From the cell containing the given text, extract its center point as (x, y) coordinate. 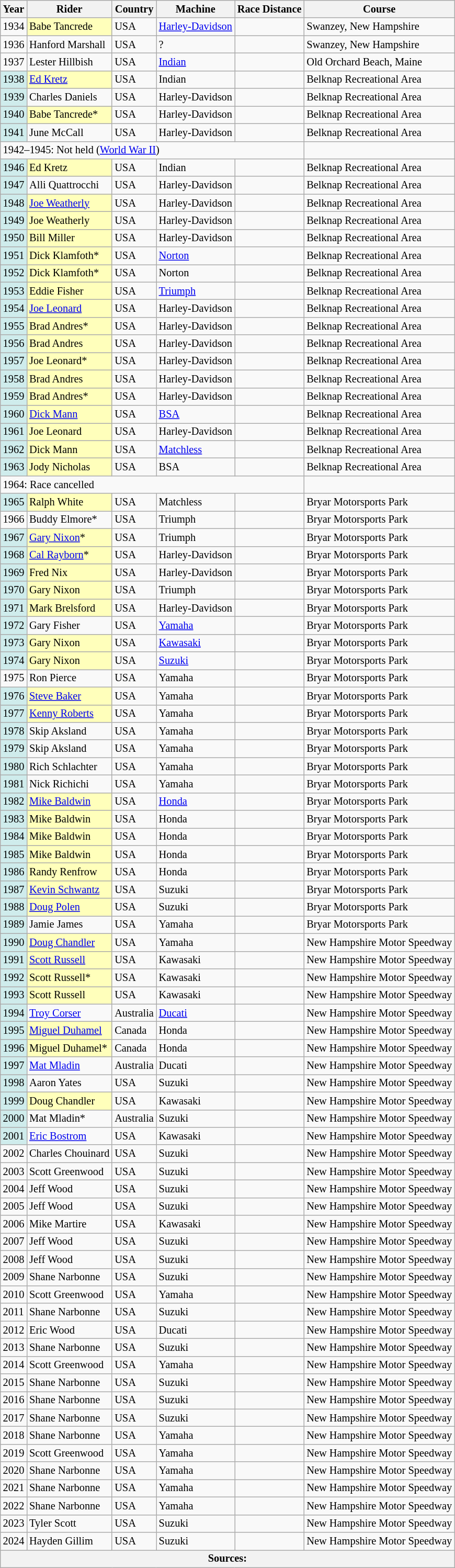
1954 (14, 308)
2011 (14, 1312)
2010 (14, 1294)
Jody Nicholas (69, 467)
2005 (14, 1206)
1992 (14, 977)
2013 (14, 1347)
Kevin Schwantz (69, 889)
1989 (14, 924)
1971 (14, 608)
Eric Wood (69, 1330)
1983 (14, 819)
Charles Daniels (69, 97)
Alli Quattrocchi (69, 185)
1961 (14, 432)
2015 (14, 1383)
2018 (14, 1435)
1996 (14, 1048)
Rider (69, 9)
2020 (14, 1471)
Jamie James (69, 924)
Old Orchard Beach, Maine (379, 62)
1955 (14, 326)
2004 (14, 1189)
Sources: (227, 1559)
1941 (14, 132)
1991 (14, 960)
1958 (14, 379)
Aaron Yates (69, 1083)
1947 (14, 185)
2003 (14, 1171)
1948 (14, 203)
2021 (14, 1488)
1970 (14, 590)
Nick Richichi (69, 784)
Lester Hillbish (69, 62)
1987 (14, 889)
1962 (14, 449)
Steve Baker (69, 696)
1946 (14, 167)
Hanford Marshall (69, 44)
Troy Corser (69, 1013)
Tyler Scott (69, 1524)
1988 (14, 907)
2009 (14, 1277)
Kenny Roberts (69, 714)
1959 (14, 397)
1950 (14, 238)
Gary Fisher (69, 625)
1981 (14, 784)
Hayden Gillim (69, 1541)
1938 (14, 80)
1986 (14, 872)
Machine (196, 9)
1977 (14, 714)
1957 (14, 361)
Country (134, 9)
Ralph White (69, 502)
1942–1945: Not held (World War II) (153, 150)
Miguel Duhamel (69, 1030)
Cal Rayborn* (69, 555)
2007 (14, 1242)
Doug Polen (69, 907)
Randy Renfrow (69, 872)
1982 (14, 802)
Race Distance (270, 9)
1972 (14, 625)
1999 (14, 1101)
Mat Mladin* (69, 1119)
1956 (14, 344)
1963 (14, 467)
Joe Leonard* (69, 361)
1940 (14, 115)
Ron Pierce (69, 678)
2006 (14, 1224)
1960 (14, 414)
2014 (14, 1365)
Eric Bostrom (69, 1136)
1976 (14, 696)
2008 (14, 1259)
1951 (14, 256)
Rich Schlachter (69, 766)
1985 (14, 854)
1969 (14, 572)
2022 (14, 1506)
1949 (14, 220)
2024 (14, 1541)
1967 (14, 537)
Mat Mladin (69, 1066)
2002 (14, 1154)
Miguel Duhamel* (69, 1048)
1975 (14, 678)
Charles Chouinard (69, 1154)
1953 (14, 291)
1934 (14, 27)
? (196, 44)
1993 (14, 995)
Fred Nix (69, 572)
Mike Martire (69, 1224)
Babe Tancrede (69, 27)
1964: Race cancelled (153, 484)
1939 (14, 97)
1978 (14, 731)
1952 (14, 273)
1979 (14, 749)
1997 (14, 1066)
Buddy Elmore* (69, 520)
Eddie Fisher (69, 291)
1980 (14, 766)
2000 (14, 1119)
2012 (14, 1330)
2016 (14, 1400)
1995 (14, 1030)
2017 (14, 1418)
1998 (14, 1083)
2001 (14, 1136)
1974 (14, 661)
Bill Miller (69, 238)
1936 (14, 44)
Gary Nixon* (69, 537)
1965 (14, 502)
1937 (14, 62)
Scott Russell* (69, 977)
Year (14, 9)
1973 (14, 643)
1968 (14, 555)
1990 (14, 942)
1994 (14, 1013)
1966 (14, 520)
1984 (14, 837)
2023 (14, 1524)
Babe Tancrede* (69, 115)
Mark Brelsford (69, 608)
2019 (14, 1453)
Course (379, 9)
June McCall (69, 132)
